Output the [X, Y] coordinate of the center of the cell containing the given text.  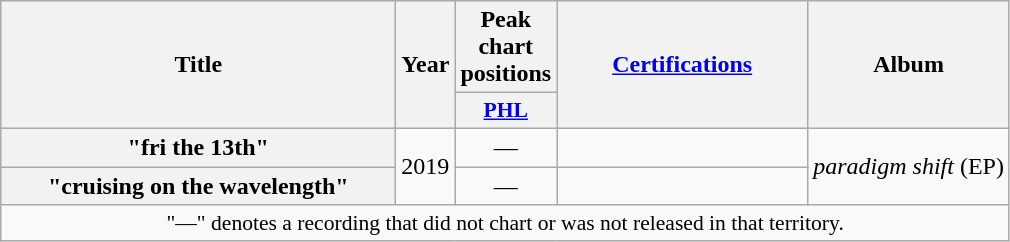
PHL [506, 111]
Certifications [682, 65]
"cruising on the wavelength" [198, 185]
"—" denotes a recording that did not chart or was not released in that territory. [506, 223]
2019 [426, 166]
Peak chart positions [506, 47]
paradigm shift (EP) [909, 166]
"fri the 13th" [198, 147]
Year [426, 65]
Title [198, 65]
Album [909, 65]
